Return the (X, Y) coordinate for the center point of the cell that contains the specified text.  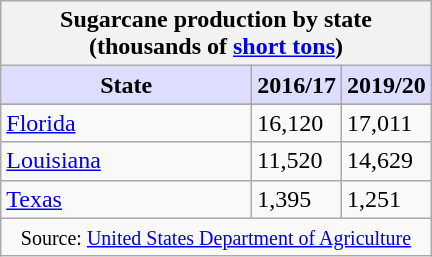
1,251 (387, 199)
16,120 (297, 123)
State (126, 85)
14,629 (387, 161)
2016/17 (297, 85)
17,011 (387, 123)
11,520 (297, 161)
Florida (126, 123)
2019/20 (387, 85)
Sugarcane production by state (thousands of short tons) (216, 34)
Source: United States Department of Agriculture (216, 237)
Louisiana (126, 161)
1,395 (297, 199)
Texas (126, 199)
